Extract the (x, y) coordinate from the center of the cell holding the provided text.  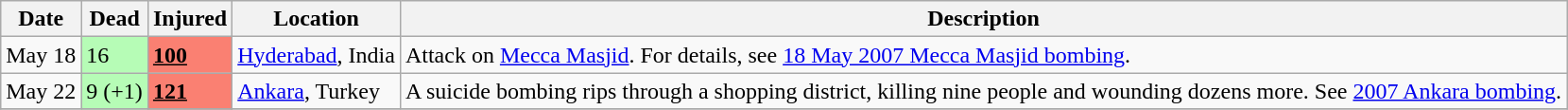
9 (+1) (115, 91)
100 (189, 55)
Description (983, 19)
A suicide bombing rips through a shopping district, killing nine people and wounding dozens more. See 2007 Ankara bombing. (983, 91)
121 (189, 91)
Hyderabad, India (317, 55)
Injured (189, 19)
May 22 (42, 91)
Ankara, Turkey (317, 91)
Date (42, 19)
Dead (115, 19)
16 (115, 55)
Attack on Mecca Masjid. For details, see 18 May 2007 Mecca Masjid bombing. (983, 55)
May 18 (42, 55)
Location (317, 19)
